Find where the given text appears and provide that cell's center as (x, y) coordinate. 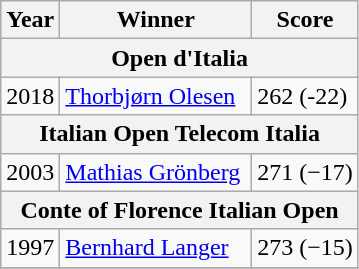
2003 (30, 172)
262 (-22) (306, 96)
271 (−17) (306, 172)
2018 (30, 96)
1997 (30, 248)
Thorbjørn Olesen (156, 96)
Score (306, 20)
Year (30, 20)
Conte of Florence Italian Open (180, 210)
Bernhard Langer (156, 248)
Open d'Italia (180, 58)
273 (−15) (306, 248)
Mathias Grönberg (156, 172)
Winner (156, 20)
Italian Open Telecom Italia (180, 134)
